For the text-containing cell, return its midpoint in (x, y) coordinate format. 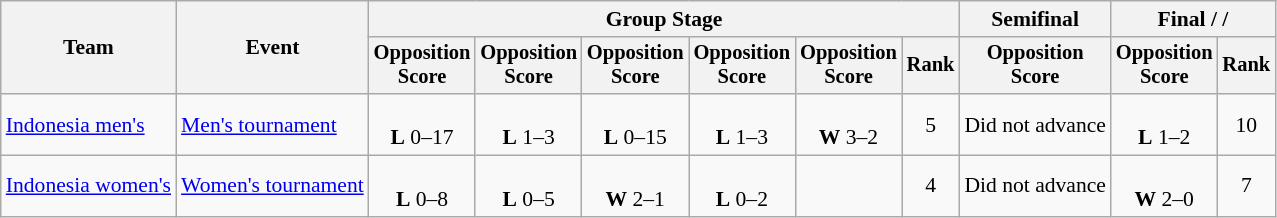
L 0–17 (422, 124)
Semifinal (1035, 19)
L 0–2 (742, 186)
Final / / (1193, 19)
W 2–1 (636, 186)
L 0–15 (636, 124)
Event (272, 48)
W 3–2 (848, 124)
L 0–8 (422, 186)
7 (1247, 186)
Indonesia women's (88, 186)
Men's tournament (272, 124)
Indonesia men's (88, 124)
L 1–2 (1164, 124)
Group Stage (664, 19)
4 (931, 186)
5 (931, 124)
Team (88, 48)
L 0–5 (528, 186)
W 2–0 (1164, 186)
Women's tournament (272, 186)
10 (1247, 124)
